Scan for the cell matching the given text and deliver its [X, Y] coordinate at center. 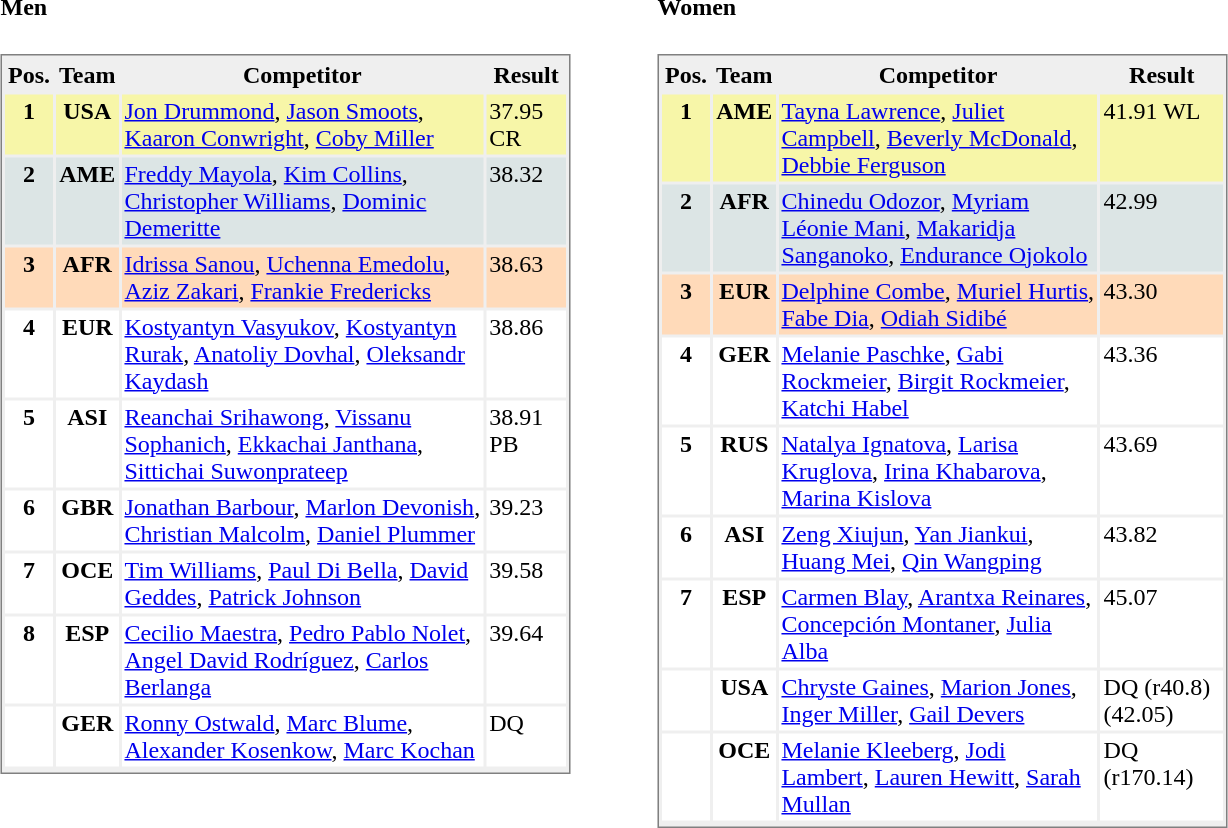
8 [29, 660]
43.69 [1162, 470]
Ronny Ostwald, Marc Blume, Alexander Kosenkow, Marc Kochan [302, 736]
Freddy Mayola, Kim Collins, Christopher Williams, Dominic Demeritte [302, 200]
Tim Williams, Paul Di Bella, David Geddes, Patrick Johnson [302, 583]
43.36 [1162, 380]
Delphine Combe, Muriel Hurtis, Fabe Dia, Odiah Sidibé [938, 304]
Jonathan Barbour, Marlon Devonish, Christian Malcolm, Daniel Plummer [302, 520]
DQ [526, 736]
Chinedu Odozor, Myriam Léonie Mani, Makaridja Sanganoko, Endurance Ojokolo [938, 228]
41.91 WL [1162, 138]
RUS [744, 470]
Kostyantyn Vasyukov, Kostyantyn Rurak, Anatoliy Dovhal, Oleksandr Kaydash [302, 354]
GBR [87, 520]
Melanie Kleeberg, Jodi Lambert, Lauren Hewitt, Sarah Mullan [938, 776]
43.30 [1162, 304]
38.86 [526, 354]
DQ (r170.14) [1162, 776]
Idrissa Sanou, Uchenna Emedolu, Aziz Zakari, Frankie Fredericks [302, 277]
Tayna Lawrence, Juliet Campbell, Beverly McDonald, Debbie Ferguson [938, 138]
Reanchai Srihawong, Vissanu Sophanich, Ekkachai Janthana, Sittichai Suwonprateep [302, 444]
37.95 CR [526, 124]
45.07 [1162, 624]
Zeng Xiujun, Yan Jiankui, Huang Mei, Qin Wangping [938, 547]
43.82 [1162, 547]
DQ (r40.8) (42.05) [1162, 700]
42.99 [1162, 228]
Jon Drummond, Jason Smoots, Kaaron Conwright, Coby Miller [302, 124]
Cecilio Maestra, Pedro Pablo Nolet, Angel David Rodríguez, Carlos Berlanga [302, 660]
Chryste Gaines, Marion Jones, Inger Miller, Gail Devers [938, 700]
38.32 [526, 200]
38.91 PB [526, 444]
Melanie Paschke, Gabi Rockmeier, Birgit Rockmeier, Katchi Habel [938, 380]
38.63 [526, 277]
39.23 [526, 520]
39.64 [526, 660]
39.58 [526, 583]
Carmen Blay, Arantxa Reinares, Concepción Montaner, Julia Alba [938, 624]
Natalya Ignatova, Larisa Kruglova, Irina Khabarova, Marina Kislova [938, 470]
